Identify which cell holds the provided text, then report its (x, y) central coordinate. 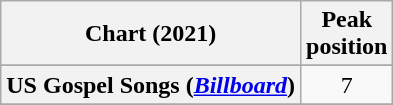
Peakposition (347, 34)
Chart (2021) (151, 34)
7 (347, 85)
US Gospel Songs (Billboard) (151, 85)
